Find where the given text appears and provide that cell's center as [X, Y] coordinate. 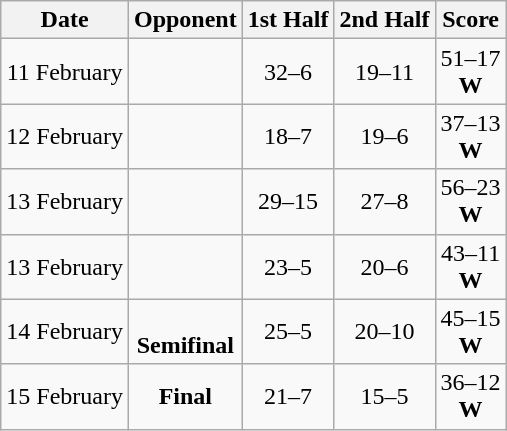
1st Half [288, 20]
18–7 [288, 136]
56–23W [470, 202]
19–6 [384, 136]
Final [185, 396]
15–5 [384, 396]
Opponent [185, 20]
Score [470, 20]
45–15W [470, 332]
2nd Half [384, 20]
11 February [65, 72]
19–11 [384, 72]
37–13W [470, 136]
12 February [65, 136]
15 February [65, 396]
29–15 [288, 202]
23–5 [288, 266]
36–12W [470, 396]
25–5 [288, 332]
14 February [65, 332]
Date [65, 20]
32–6 [288, 72]
20–10 [384, 332]
43–11W [470, 266]
21–7 [288, 396]
51–17W [470, 72]
Semifinal [185, 332]
27–8 [384, 202]
20–6 [384, 266]
